Output the [X, Y] coordinate of the center of the cell containing the given text.  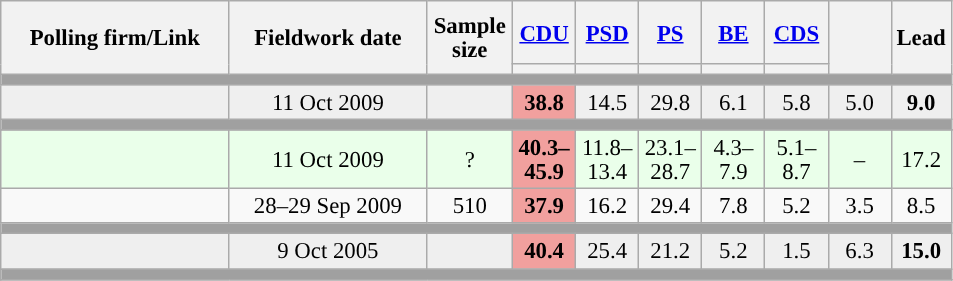
14.5 [608, 102]
38.8 [544, 102]
8.5 [921, 206]
6.1 [734, 102]
5.1–8.7 [796, 160]
– [860, 160]
5.0 [860, 102]
7.8 [734, 206]
25.4 [608, 252]
4.3–7.9 [734, 160]
Lead [921, 38]
21.2 [670, 252]
40.4 [544, 252]
9 Oct 2005 [328, 252]
510 [470, 206]
37.9 [544, 206]
11.8–13.4 [608, 160]
40.3–45.9 [544, 160]
Polling firm/Link [115, 38]
29.8 [670, 102]
BE [734, 32]
9.0 [921, 102]
CDS [796, 32]
29.4 [670, 206]
17.2 [921, 160]
1.5 [796, 252]
Fieldwork date [328, 38]
23.1–28.7 [670, 160]
15.0 [921, 252]
PSD [608, 32]
5.8 [796, 102]
16.2 [608, 206]
3.5 [860, 206]
CDU [544, 32]
PS [670, 32]
? [470, 160]
Sample size [470, 38]
28–29 Sep 2009 [328, 206]
6.3 [860, 252]
